Return (x, y) of the center of cell containing provided text 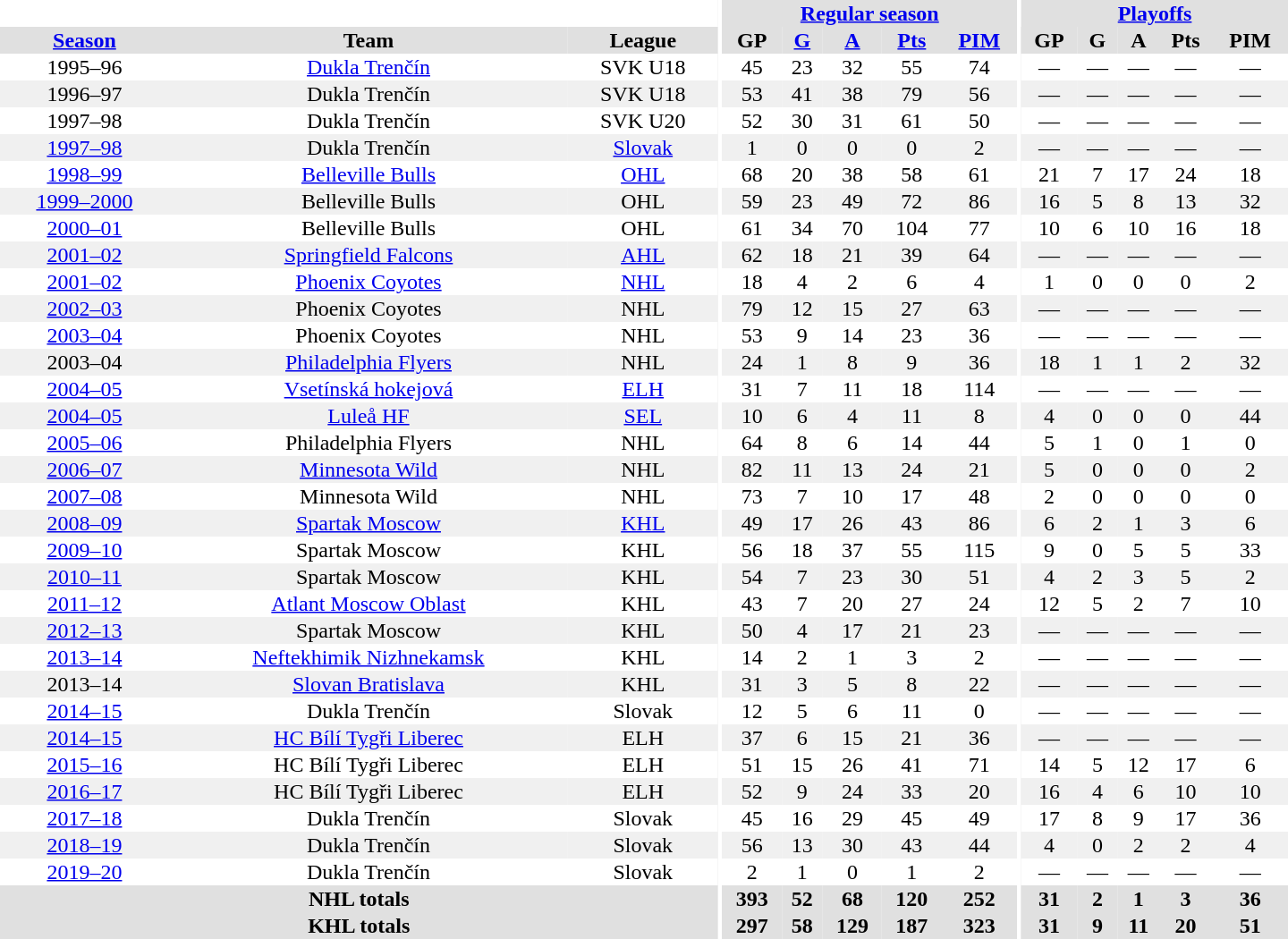
2009–10 (84, 550)
KHL totals (359, 926)
1998–99 (84, 174)
187 (911, 926)
SEL (642, 416)
62 (752, 255)
Springfield Falcons (369, 255)
2006–07 (84, 469)
70 (852, 228)
Vsetínská hokejová (369, 389)
252 (979, 899)
393 (752, 899)
2017–18 (84, 818)
Neftekhimik Nizhnekamsk (369, 657)
2011–12 (84, 604)
82 (752, 469)
Team (369, 40)
Atlant Moscow Oblast (369, 604)
48 (979, 496)
Luleå HF (369, 416)
Season (84, 40)
2005–06 (84, 443)
2015–16 (84, 765)
2019–20 (84, 872)
63 (979, 309)
129 (852, 926)
323 (979, 926)
104 (911, 228)
SVK U20 (642, 121)
Slovan Bratislava (369, 684)
297 (752, 926)
2012–13 (84, 630)
2007–08 (84, 496)
NHL totals (359, 899)
29 (852, 818)
2010–11 (84, 577)
39 (911, 255)
22 (979, 684)
1996–97 (84, 94)
77 (979, 228)
2002–03 (84, 309)
71 (979, 765)
Playoffs (1155, 13)
AHL (642, 255)
120 (911, 899)
115 (979, 550)
59 (752, 201)
73 (752, 496)
1999–2000 (84, 201)
114 (979, 389)
2000–01 (84, 228)
2016–17 (84, 791)
72 (911, 201)
34 (802, 228)
54 (752, 577)
1995–96 (84, 67)
74 (979, 67)
Regular season (869, 13)
League (642, 40)
2008–09 (84, 523)
2018–19 (84, 845)
